Search for the cell housing the specified text and yield its [x, y] center coordinate. 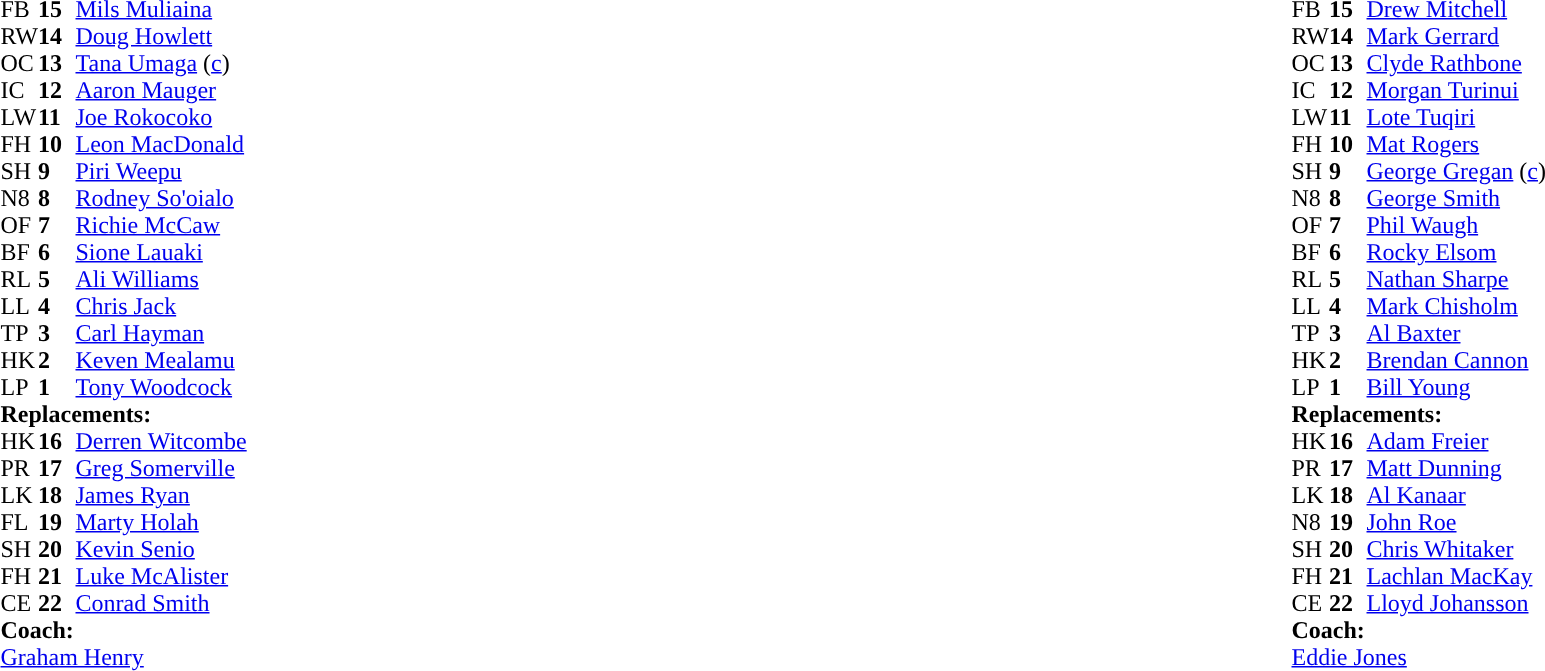
Tana Umaga (c) [162, 64]
Derren Witcombe [162, 442]
Sione Lauaki [162, 252]
Piri Weepu [162, 172]
Coach: [123, 630]
Rodney So'oialo [162, 198]
Leon MacDonald [162, 144]
Joe Rokocoko [162, 118]
Carl Hayman [162, 334]
Tony Woodcock [162, 388]
Greg Somerville [162, 468]
James Ryan [162, 496]
Conrad Smith [162, 604]
Luke McAlister [162, 576]
Richie McCaw [162, 226]
Aaron Mauger [162, 90]
FL [19, 522]
Replacements: [123, 414]
Graham Henry [123, 658]
Doug Howlett [162, 36]
Keven Mealamu [162, 360]
Marty Holah [162, 522]
Chris Jack [162, 306]
Kevin Senio [162, 550]
Ali Williams [162, 280]
